Output the [x, y] coordinate of the center of the cell containing the given text.  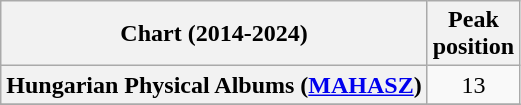
Peakposition [473, 34]
Hungarian Physical Albums (MAHASZ) [214, 85]
13 [473, 85]
Chart (2014-2024) [214, 34]
